Pinpoint the cell where the given text exists, returning its (x, y) midpoint coordinate. 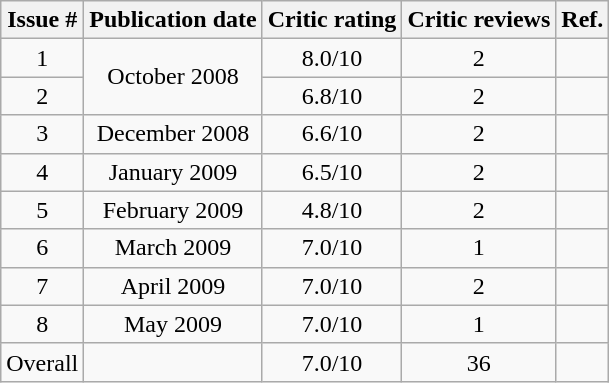
Publication date (173, 20)
Overall (42, 362)
5 (42, 210)
6.8/10 (332, 96)
6.6/10 (332, 134)
7 (42, 286)
3 (42, 134)
Ref. (582, 20)
8.0/10 (332, 58)
February 2009 (173, 210)
6.5/10 (332, 172)
36 (479, 362)
6 (42, 248)
March 2009 (173, 248)
Critic reviews (479, 20)
4.8/10 (332, 210)
Critic rating (332, 20)
December 2008 (173, 134)
4 (42, 172)
May 2009 (173, 324)
April 2009 (173, 286)
January 2009 (173, 172)
October 2008 (173, 77)
8 (42, 324)
Issue # (42, 20)
